Return the (x, y) coordinate for the center point of the cell that contains the specified text.  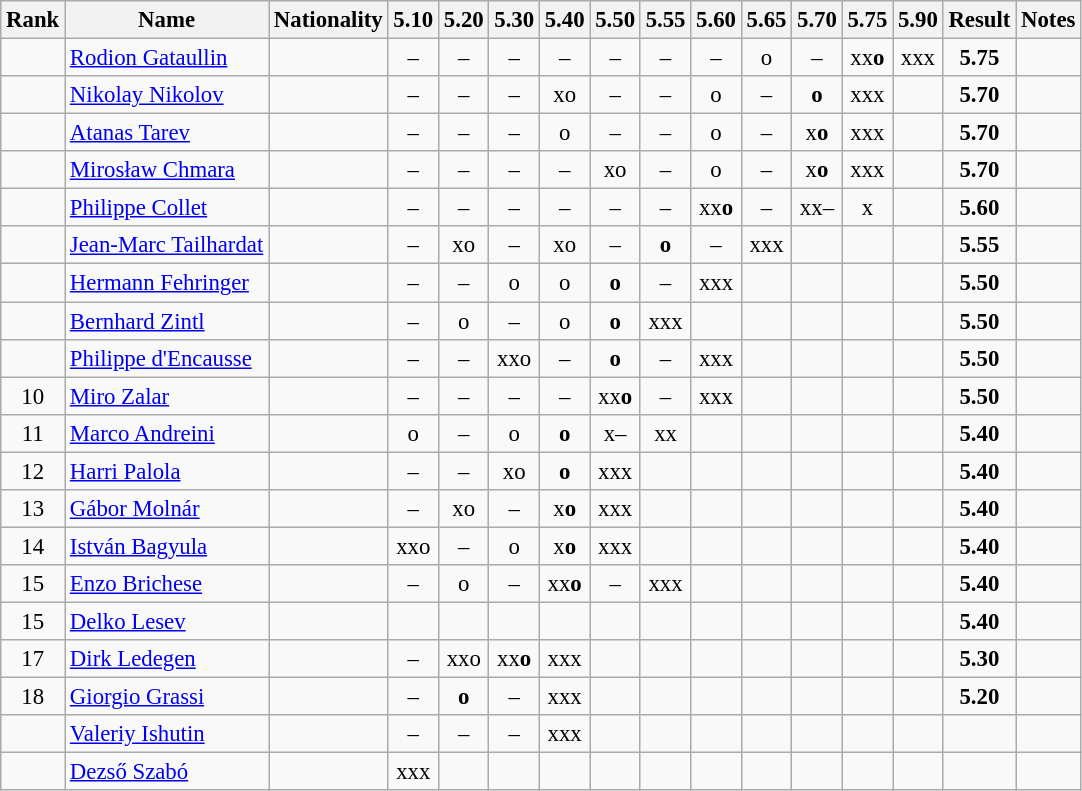
12 (33, 471)
Nikolay Nikolov (167, 95)
Miro Zalar (167, 396)
Enzo Brichese (167, 584)
13 (33, 509)
17 (33, 659)
Nationality (328, 20)
10 (33, 396)
Atanas Tarev (167, 133)
xx– (817, 208)
Result (980, 20)
5.10 (413, 20)
x– (615, 433)
Rank (33, 20)
5.90 (918, 20)
Giorgio Grassi (167, 697)
Harri Palola (167, 471)
Notes (1048, 20)
5.65 (766, 20)
Dirk Ledegen (167, 659)
xx (665, 433)
Dezső Szabó (167, 772)
Valeriy Ishutin (167, 734)
Rodion Gataullin (167, 58)
Philippe Collet (167, 208)
Name (167, 20)
Philippe d'Encausse (167, 358)
István Bagyula (167, 546)
18 (33, 697)
11 (33, 433)
Marco Andreini (167, 433)
Hermann Fehringer (167, 283)
Jean-Marc Tailhardat (167, 245)
Bernhard Zintl (167, 321)
Mirosław Chmara (167, 170)
x (867, 208)
Gábor Molnár (167, 509)
14 (33, 546)
Delko Lesev (167, 621)
